Extract the [x, y] coordinate from the center of the cell holding the provided text.  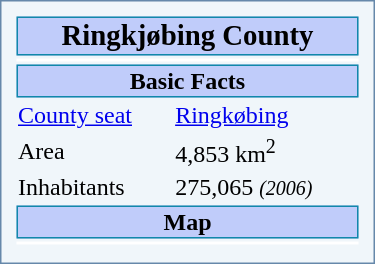
Inhabitants [93, 188]
Ringkøbing [266, 115]
Basic Facts [187, 80]
Area [93, 152]
4,853 km2 [266, 152]
275,065 (2006) [266, 188]
County seat [93, 115]
Ringkjøbing County [187, 36]
Map [187, 222]
